Search for the cell housing the specified text and yield its (X, Y) center coordinate. 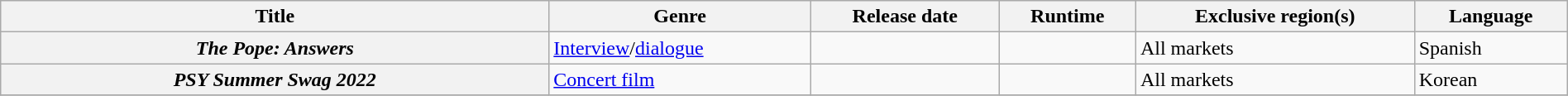
Spanish (1490, 48)
The Pope: Answers (275, 48)
Genre (680, 17)
Concert film (680, 79)
Release date (905, 17)
Korean (1490, 79)
Runtime (1067, 17)
Language (1490, 17)
PSY Summer Swag 2022 (275, 79)
Exclusive region(s) (1275, 17)
Interview/dialogue (680, 48)
Title (275, 17)
